Return [x, y] of the center of cell containing provided text 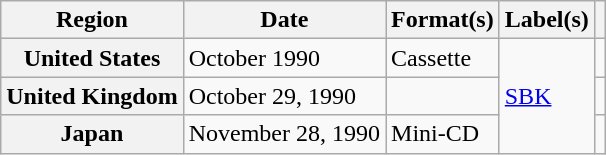
United States [92, 58]
Japan [92, 134]
Label(s) [546, 20]
Date [284, 20]
SBK [546, 96]
United Kingdom [92, 96]
October 29, 1990 [284, 96]
October 1990 [284, 58]
Cassette [443, 58]
Region [92, 20]
Format(s) [443, 20]
Mini-CD [443, 134]
November 28, 1990 [284, 134]
